Locate the cell with the specified text and output its (X, Y) center coordinate. 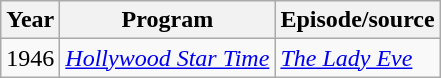
Program (168, 20)
Episode/source (358, 20)
Hollywood Star Time (168, 58)
1946 (30, 58)
The Lady Eve (358, 58)
Year (30, 20)
